Extract the (X, Y) coordinate from the center of the cell holding the provided text.  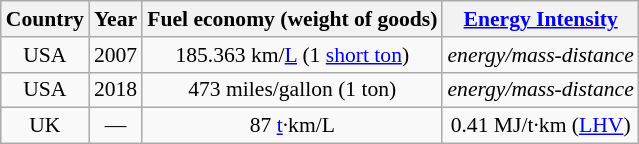
87 t·km/L (292, 126)
Energy Intensity (540, 19)
Country (45, 19)
Fuel economy (weight of goods) (292, 19)
— (116, 126)
473 miles/gallon (1 ton) (292, 90)
185.363 km/L (1 short ton) (292, 55)
2007 (116, 55)
Year (116, 19)
0.41 MJ/t·km (LHV) (540, 126)
2018 (116, 90)
UK (45, 126)
